Identify which cell holds the provided text, then report its [x, y] central coordinate. 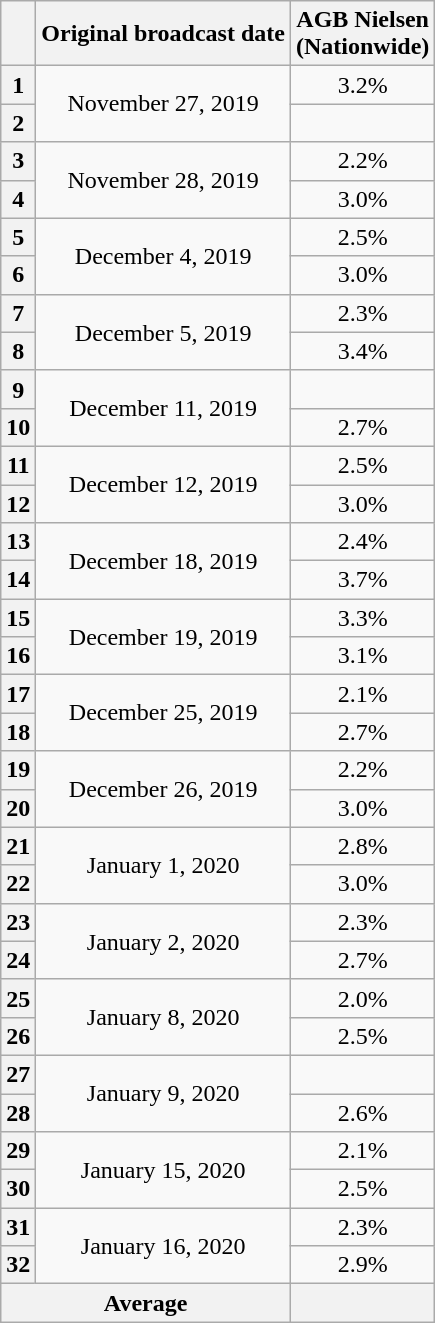
16 [18, 656]
Average [146, 1303]
18 [18, 732]
17 [18, 694]
2 [18, 123]
2.6% [362, 1113]
3.7% [362, 580]
AGB Nielsen(Nationwide) [362, 34]
January 15, 2020 [164, 1170]
January 16, 2020 [164, 1246]
December 5, 2019 [164, 332]
3.2% [362, 85]
2.4% [362, 542]
3.3% [362, 618]
32 [18, 1265]
20 [18, 808]
2.0% [362, 998]
13 [18, 542]
December 11, 2019 [164, 408]
28 [18, 1113]
30 [18, 1189]
Original broadcast date [164, 34]
6 [18, 275]
27 [18, 1074]
26 [18, 1036]
3.4% [362, 351]
January 8, 2020 [164, 1017]
11 [18, 465]
22 [18, 884]
December 18, 2019 [164, 561]
15 [18, 618]
December 19, 2019 [164, 637]
January 2, 2020 [164, 941]
November 28, 2019 [164, 180]
December 12, 2019 [164, 484]
19 [18, 770]
31 [18, 1227]
10 [18, 427]
14 [18, 580]
24 [18, 960]
2.9% [362, 1265]
2.8% [362, 846]
January 1, 2020 [164, 865]
November 27, 2019 [164, 104]
25 [18, 998]
4 [18, 199]
January 9, 2020 [164, 1093]
23 [18, 922]
3 [18, 161]
7 [18, 313]
December 26, 2019 [164, 789]
December 25, 2019 [164, 713]
5 [18, 237]
12 [18, 503]
1 [18, 85]
9 [18, 389]
21 [18, 846]
8 [18, 351]
3.1% [362, 656]
December 4, 2019 [164, 256]
29 [18, 1151]
